Extract the (X, Y) coordinate from the center of the cell holding the provided text.  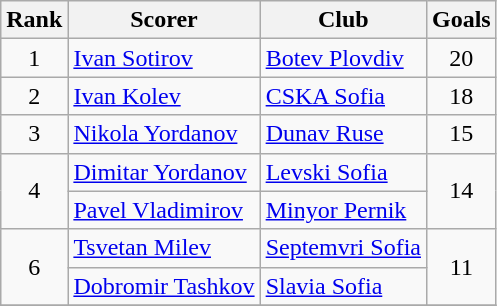
Rank (34, 20)
Ivan Kolev (164, 96)
15 (461, 134)
4 (34, 191)
Botev Plovdiv (343, 58)
Club (343, 20)
1 (34, 58)
11 (461, 267)
3 (34, 134)
Dunav Ruse (343, 134)
6 (34, 267)
Dobromir Tashkov (164, 286)
18 (461, 96)
Levski Sofia (343, 172)
14 (461, 191)
Septemvri Sofia (343, 248)
CSKA Sofia (343, 96)
Pavel Vladimirov (164, 210)
2 (34, 96)
Slavia Sofia (343, 286)
Dimitar Yordanov (164, 172)
Tsvetan Milev (164, 248)
Scorer (164, 20)
20 (461, 58)
Minyor Pernik (343, 210)
Ivan Sotirov (164, 58)
Nikola Yordanov (164, 134)
Goals (461, 20)
